Search for the cell housing the specified text and yield its [X, Y] center coordinate. 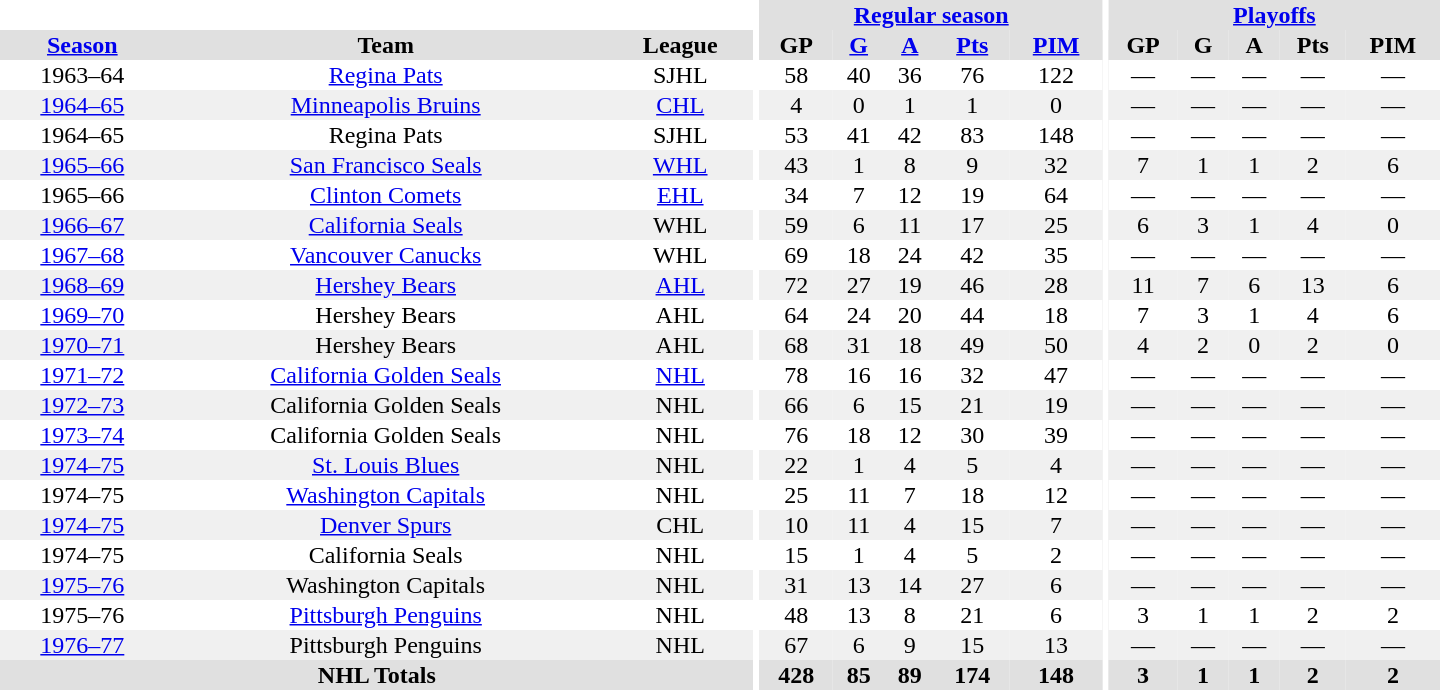
28 [1056, 285]
1971–72 [82, 375]
22 [796, 465]
1976–77 [82, 645]
67 [796, 645]
40 [858, 75]
EHL [680, 195]
1966–67 [82, 225]
Season [82, 45]
34 [796, 195]
1973–74 [82, 435]
Clinton Comets [386, 195]
59 [796, 225]
78 [796, 375]
36 [910, 75]
San Francisco Seals [386, 165]
League [680, 45]
46 [972, 285]
68 [796, 345]
1970–71 [82, 345]
41 [858, 135]
1967–68 [82, 255]
20 [910, 315]
50 [1056, 345]
Playoffs [1274, 15]
NHL Totals [377, 675]
47 [1056, 375]
17 [972, 225]
48 [796, 615]
Denver Spurs [386, 525]
66 [796, 405]
30 [972, 435]
69 [796, 255]
10 [796, 525]
39 [1056, 435]
Vancouver Canucks [386, 255]
49 [972, 345]
1969–70 [82, 315]
43 [796, 165]
72 [796, 285]
85 [858, 675]
89 [910, 675]
174 [972, 675]
1968–69 [82, 285]
58 [796, 75]
St. Louis Blues [386, 465]
14 [910, 585]
1972–73 [82, 405]
1963–64 [82, 75]
44 [972, 315]
122 [1056, 75]
Regular season [931, 15]
Team [386, 45]
35 [1056, 255]
53 [796, 135]
Minneapolis Bruins [386, 105]
83 [972, 135]
428 [796, 675]
